Determine the (X, Y) coordinate at the center of the cell enclosing the given text.  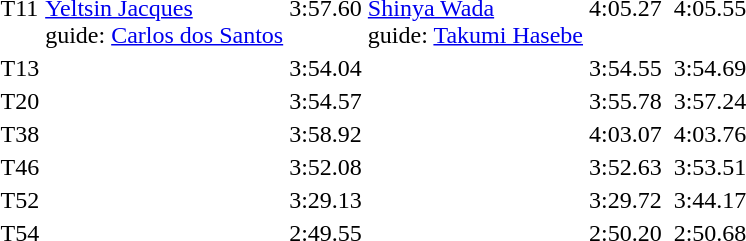
3:58.92 (326, 134)
3:52.08 (326, 167)
3:54.04 (326, 68)
3:54.55 (626, 68)
3:55.78 (626, 101)
3:52.63 (626, 167)
3:54.57 (326, 101)
3:29.13 (326, 200)
4:03.07 (626, 134)
3:29.72 (626, 200)
